Return the [x, y] coordinate for the center point of the cell that contains the specified text.  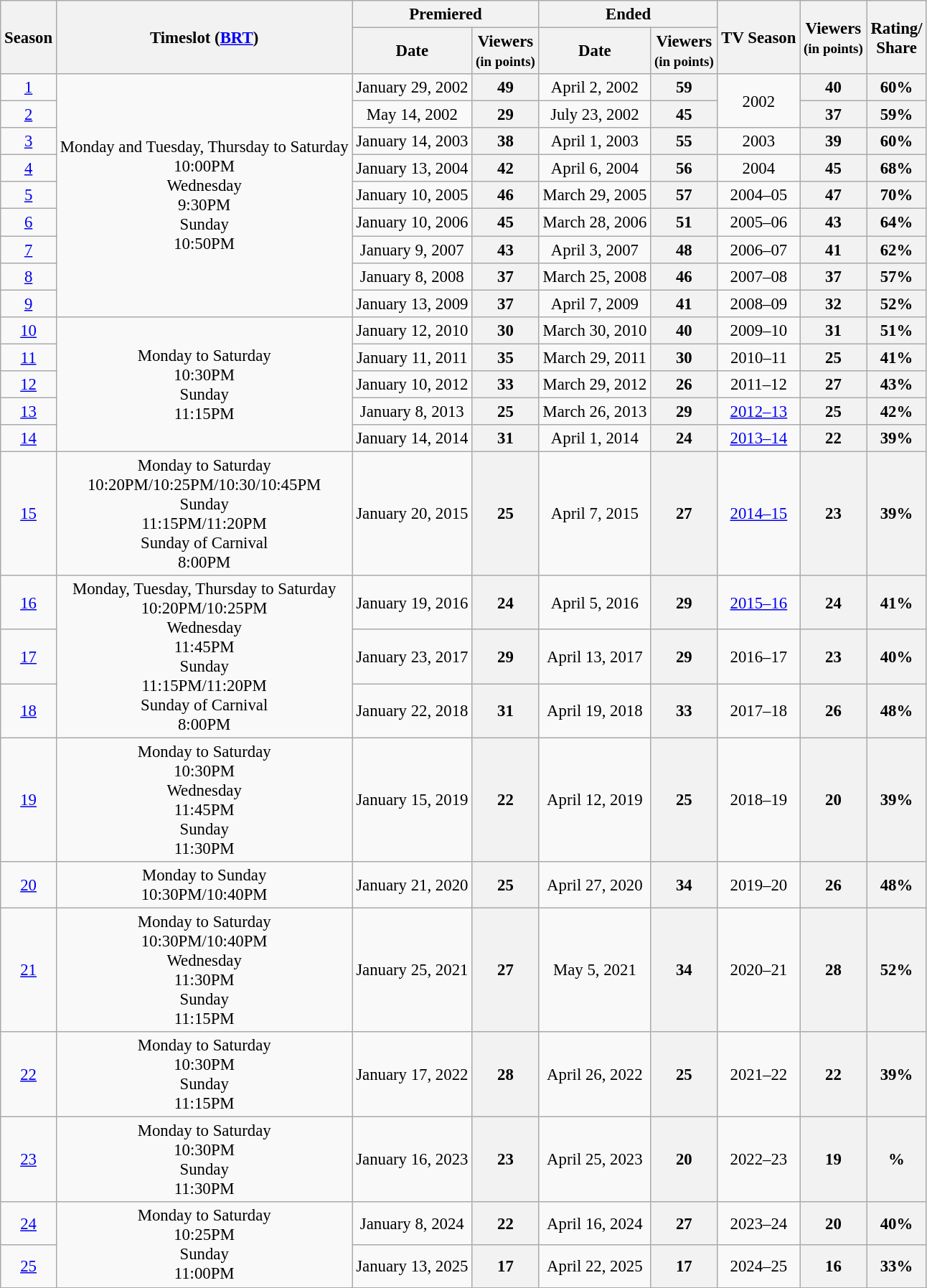
January 29, 2002 [412, 88]
January 8, 2013 [412, 411]
TV Season [759, 37]
January 25, 2021 [412, 970]
April 6, 2004 [594, 169]
4 [29, 169]
April 22, 2025 [594, 1266]
March 26, 2013 [594, 411]
March 25, 2008 [594, 276]
2008–09 [759, 304]
2018–19 [759, 801]
13 [29, 411]
2024–25 [759, 1266]
January 13, 2004 [412, 169]
Monday to Saturday10:30PMSunday11:30PM [204, 1160]
January 17, 2022 [412, 1075]
January 10, 2005 [412, 196]
Monday to Saturday10:20PM/10:25PM/10:30/10:45PMSunday11:15PM/11:20PMSunday of Carnival8:00PM [204, 514]
April 1, 2003 [594, 141]
64% [897, 222]
Monday to Sunday10:30PM/10:40PM [204, 885]
2004–05 [759, 196]
March 29, 2012 [594, 385]
2019–20 [759, 885]
March 29, 2005 [594, 196]
2016–17 [759, 657]
14 [29, 438]
Monday to Saturday10:25PMSunday11:00PM [204, 1246]
May 14, 2002 [412, 115]
April 16, 2024 [594, 1224]
January 23, 2017 [412, 657]
Rating/Share [897, 37]
January 13, 2009 [412, 304]
January 13, 2025 [412, 1266]
7 [29, 250]
2015–16 [759, 603]
January 10, 2012 [412, 385]
55 [684, 141]
April 27, 2020 [594, 885]
70% [897, 196]
2 [29, 115]
12 [29, 385]
57 [684, 196]
January 14, 2003 [412, 141]
32 [834, 304]
Season [29, 37]
January 19, 2016 [412, 603]
Ended [629, 14]
Timeslot (BRT) [204, 37]
62% [897, 250]
January 11, 2011 [412, 357]
56 [684, 169]
59 [684, 88]
15 [29, 514]
2009–10 [759, 330]
January 21, 2020 [412, 885]
Premiered [446, 14]
2005–06 [759, 222]
5 [29, 196]
8 [29, 276]
48 [684, 250]
January 8, 2024 [412, 1224]
49 [505, 88]
2011–12 [759, 385]
January 22, 2018 [412, 711]
April 1, 2014 [594, 438]
2013–14 [759, 438]
11 [29, 357]
January 9, 2007 [412, 250]
2003 [759, 141]
April 5, 2016 [594, 603]
9 [29, 304]
% [897, 1160]
Monday, Tuesday, Thursday to Saturday10:20PM/10:25PMWednesday11:45PMSunday11:15PM/11:20PMSunday of Carnival8:00PM [204, 657]
2020–21 [759, 970]
April 25, 2023 [594, 1160]
2002 [759, 100]
68% [897, 169]
January 16, 2023 [412, 1160]
January 10, 2006 [412, 222]
January 20, 2015 [412, 514]
April 13, 2017 [594, 657]
2022–23 [759, 1160]
April 12, 2019 [594, 801]
51 [684, 222]
2021–22 [759, 1075]
2017–18 [759, 711]
Monday to Saturday10:30PMWednesday11:45PMSunday11:30PM [204, 801]
43% [897, 385]
6 [29, 222]
2012–13 [759, 411]
2004 [759, 169]
January 15, 2019 [412, 801]
33% [897, 1266]
March 28, 2006 [594, 222]
April 2, 2002 [594, 88]
Monday to Saturday10:30PM/10:40PMWednesday11:30PMSunday11:15PM [204, 970]
1 [29, 88]
March 29, 2011 [594, 357]
2006–07 [759, 250]
51% [897, 330]
2010–11 [759, 357]
March 30, 2010 [594, 330]
42 [505, 169]
42% [897, 411]
47 [834, 196]
July 23, 2002 [594, 115]
39 [834, 141]
57% [897, 276]
April 7, 2015 [594, 514]
April 19, 2018 [594, 711]
38 [505, 141]
21 [29, 970]
January 8, 2008 [412, 276]
April 3, 2007 [594, 250]
January 12, 2010 [412, 330]
35 [505, 357]
May 5, 2021 [594, 970]
18 [29, 711]
2014–15 [759, 514]
59% [897, 115]
January 14, 2014 [412, 438]
Monday and Tuesday, Thursday to Saturday10:00PMWednesday9:30PMSunday10:50PM [204, 195]
10 [29, 330]
3 [29, 141]
2007–08 [759, 276]
2023–24 [759, 1224]
April 26, 2022 [594, 1075]
April 7, 2009 [594, 304]
